Extract the (x, y) coordinate from the center of the cell holding the provided text.  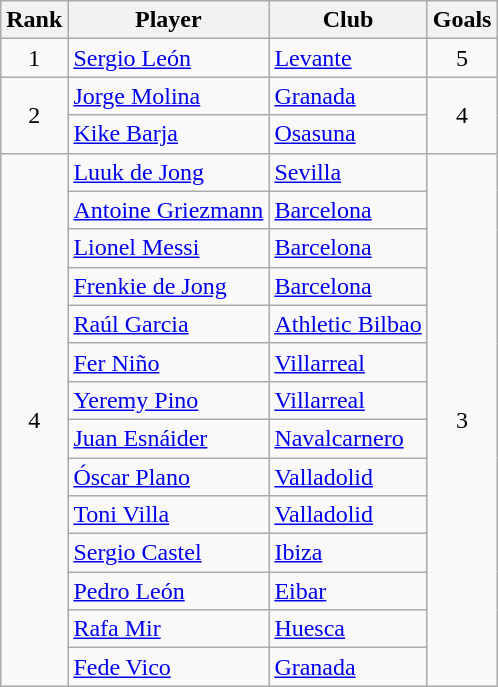
Luuk de Jong (168, 172)
Rafa Mir (168, 629)
Osasuna (348, 134)
Sergio León (168, 58)
Eibar (348, 591)
Pedro León (168, 591)
Raúl Garcia (168, 324)
Yeremy Pino (168, 400)
Kike Barja (168, 134)
Fer Niño (168, 362)
1 (34, 58)
Óscar Plano (168, 477)
Athletic Bilbao (348, 324)
Juan Esnáider (168, 438)
Sergio Castel (168, 553)
Antoine Griezmann (168, 210)
Fede Vico (168, 667)
Rank (34, 20)
3 (462, 420)
Jorge Molina (168, 96)
Levante (348, 58)
Huesca (348, 629)
Lionel Messi (168, 248)
Goals (462, 20)
Navalcarnero (348, 438)
5 (462, 58)
Frenkie de Jong (168, 286)
2 (34, 115)
Ibiza (348, 553)
Toni Villa (168, 515)
Sevilla (348, 172)
Player (168, 20)
Club (348, 20)
